Determine the (x, y) coordinate at the center of the cell enclosing the given text.  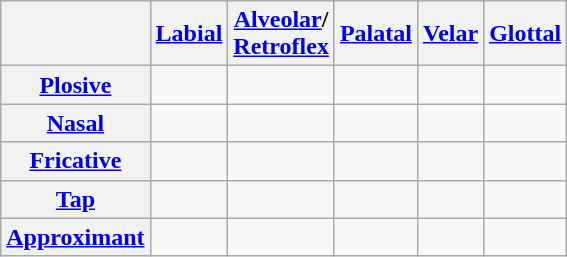
Glottal (526, 34)
Approximant (76, 237)
Plosive (76, 85)
Fricative (76, 161)
Tap (76, 199)
Labial (189, 34)
Alveolar/Retroflex (282, 34)
Palatal (376, 34)
Velar (450, 34)
Nasal (76, 123)
